Search for the cell housing the specified text and yield its [x, y] center coordinate. 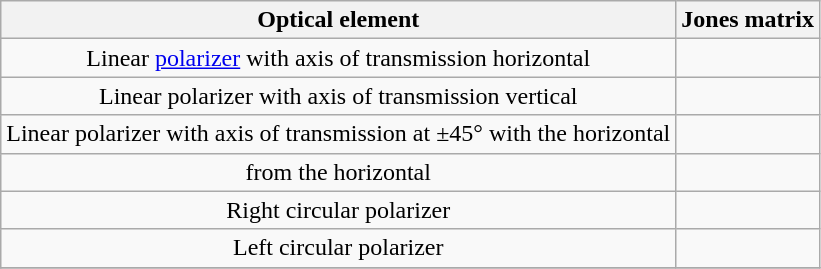
Linear polarizer with axis of transmission at ±45° with the horizontal [338, 134]
Optical element [338, 20]
Right circular polarizer [338, 210]
Linear polarizer with axis of transmission horizontal [338, 58]
Left circular polarizer [338, 248]
Jones matrix [748, 20]
Linear polarizer with axis of transmission vertical [338, 96]
from the horizontal [338, 172]
